Output the [x, y] coordinate of the center of the cell containing the given text.  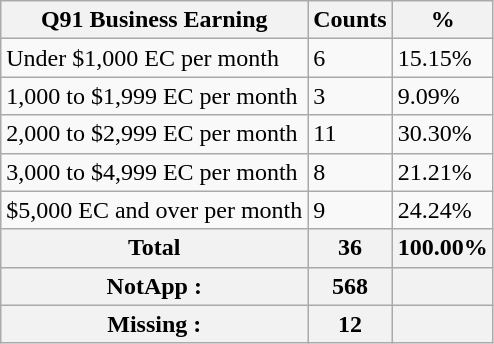
15.15% [442, 58]
Q91 Business Earning [154, 20]
100.00% [442, 248]
1,000 to $1,999 EC per month [154, 96]
3 [350, 96]
30.30% [442, 134]
12 [350, 324]
% [442, 20]
9.09% [442, 96]
3,000 to $4,999 EC per month [154, 172]
$5,000 EC and over per month [154, 210]
21.21% [442, 172]
11 [350, 134]
NotApp : [154, 286]
Under $1,000 EC per month [154, 58]
Total [154, 248]
Counts [350, 20]
Missing : [154, 324]
9 [350, 210]
568 [350, 286]
24.24% [442, 210]
2,000 to $2,999 EC per month [154, 134]
8 [350, 172]
6 [350, 58]
36 [350, 248]
